Search for the cell housing the specified text and yield its [x, y] center coordinate. 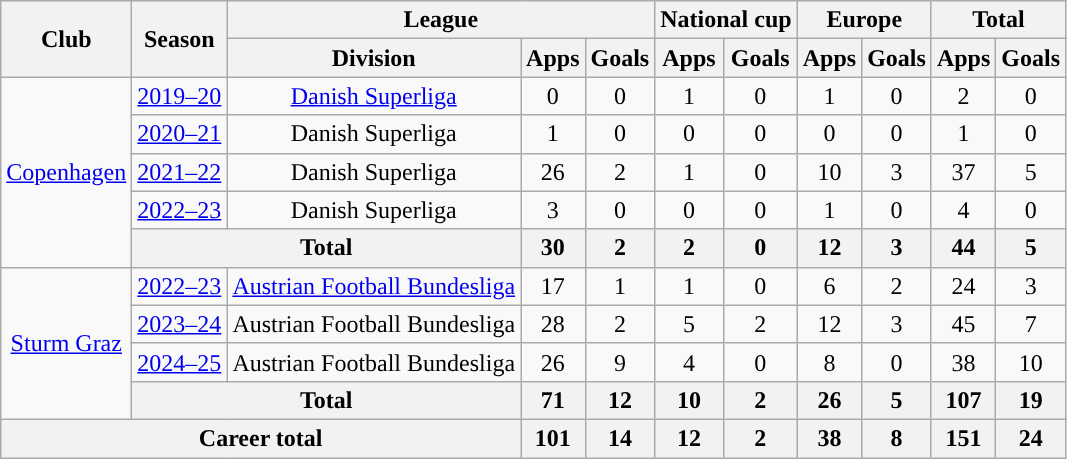
14 [620, 438]
44 [963, 248]
2021–22 [180, 172]
37 [963, 172]
2019–20 [180, 96]
30 [553, 248]
2024–25 [180, 362]
Europe [864, 20]
Copenhagen [66, 172]
2020–21 [180, 134]
19 [1031, 400]
National cup [726, 20]
101 [553, 438]
6 [829, 286]
Season [180, 39]
League [441, 20]
71 [553, 400]
7 [1031, 324]
2023–24 [180, 324]
9 [620, 362]
Club [66, 39]
17 [553, 286]
Sturm Graz [66, 343]
107 [963, 400]
45 [963, 324]
Division [374, 58]
151 [963, 438]
28 [553, 324]
Career total [261, 438]
